Return the [X, Y] coordinate for the center point of the cell that contains the specified text.  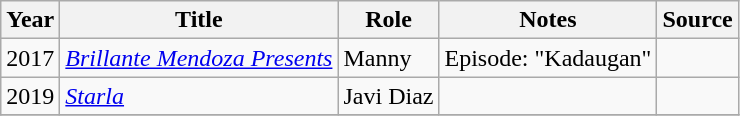
Year [30, 20]
Brillante Mendoza Presents [199, 58]
2017 [30, 58]
Title [199, 20]
Role [388, 20]
2019 [30, 96]
Notes [548, 20]
Javi Diaz [388, 96]
Manny [388, 58]
Episode: "Kadaugan" [548, 58]
Starla [199, 96]
Source [698, 20]
